Locate the cell with the specified text and output its [x, y] center coordinate. 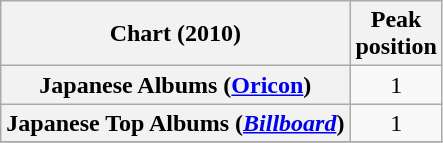
Japanese Top Albums (Billboard) [176, 123]
Chart (2010) [176, 34]
Japanese Albums (Oricon) [176, 85]
Peakposition [396, 34]
